Provide the [x, y] coordinate of the cell's center where the given text is located.  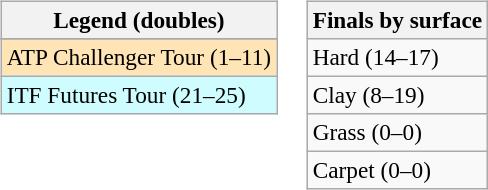
ATP Challenger Tour (1–11) [138, 57]
Finals by surface [397, 20]
Carpet (0–0) [397, 171]
Legend (doubles) [138, 20]
ITF Futures Tour (21–25) [138, 95]
Hard (14–17) [397, 57]
Clay (8–19) [397, 95]
Grass (0–0) [397, 133]
